Determine the [X, Y] coordinate at the center of the cell enclosing the given text.  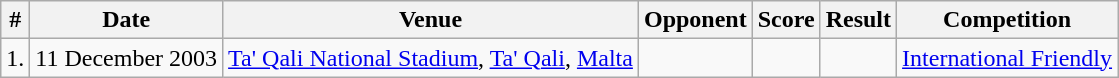
1. [16, 58]
11 December 2003 [126, 58]
# [16, 20]
Score [786, 20]
Date [126, 20]
International Friendly [1008, 58]
Opponent [695, 20]
Competition [1008, 20]
Ta' Qali National Stadium, Ta' Qali, Malta [431, 58]
Venue [431, 20]
Result [858, 20]
